For the text-containing cell, return its midpoint in (X, Y) coordinate format. 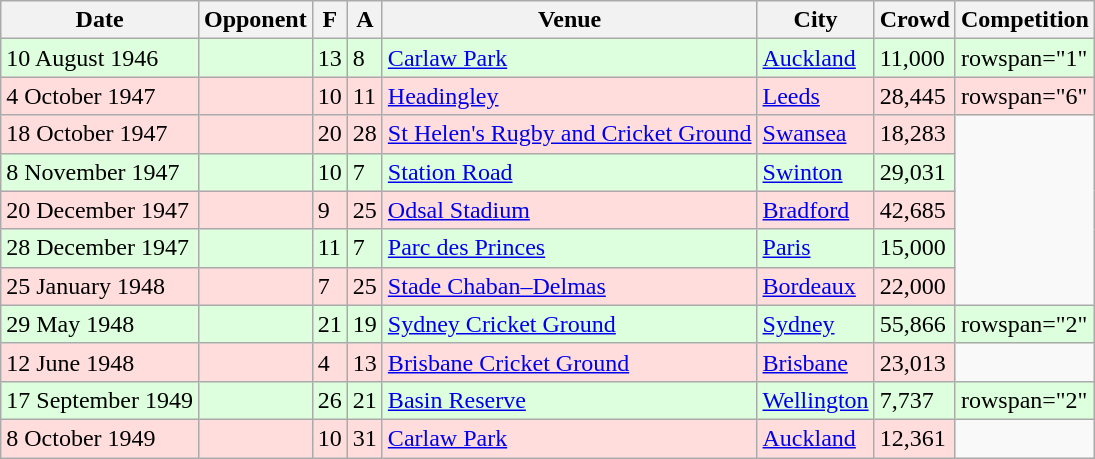
Opponent (255, 20)
29 May 1948 (100, 324)
28 (364, 134)
25 January 1948 (100, 286)
26 (330, 400)
18,283 (914, 134)
42,685 (914, 210)
22,000 (914, 286)
12,361 (914, 438)
29,031 (914, 172)
Competition (1024, 20)
8 November 1947 (100, 172)
10 August 1946 (100, 58)
55,866 (914, 324)
Swinton (816, 172)
20 December 1947 (100, 210)
Crowd (914, 20)
Wellington (816, 400)
Bordeaux (816, 286)
28,445 (914, 96)
Parc des Princes (570, 248)
Sydney (816, 324)
4 October 1947 (100, 96)
31 (364, 438)
4 (330, 362)
Venue (570, 20)
Headingley (570, 96)
Stade Chaban–Delmas (570, 286)
Date (100, 20)
Paris (816, 248)
23,013 (914, 362)
20 (330, 134)
19 (364, 324)
Sydney Cricket Ground (570, 324)
7,737 (914, 400)
A (364, 20)
Brisbane (816, 362)
8 October 1949 (100, 438)
Leeds (816, 96)
F (330, 20)
9 (330, 210)
rowspan="1" (1024, 58)
Swansea (816, 134)
Odsal Stadium (570, 210)
St Helen's Rugby and Cricket Ground (570, 134)
28 December 1947 (100, 248)
rowspan="6" (1024, 96)
Bradford (816, 210)
11,000 (914, 58)
Brisbane Cricket Ground (570, 362)
18 October 1947 (100, 134)
Station Road (570, 172)
City (816, 20)
Basin Reserve (570, 400)
8 (364, 58)
15,000 (914, 248)
12 June 1948 (100, 362)
17 September 1949 (100, 400)
